Scan for the cell matching the given text and deliver its (X, Y) coordinate at center. 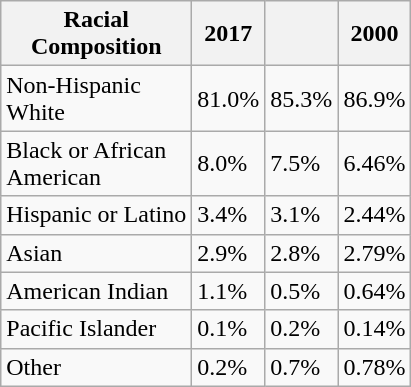
Black or AfricanAmerican (96, 164)
2.44% (374, 215)
0.78% (374, 367)
0.1% (228, 329)
8.0% (228, 164)
1.1% (228, 291)
7.5% (302, 164)
Hispanic or Latino (96, 215)
2.9% (228, 253)
3.4% (228, 215)
0.7% (302, 367)
86.9% (374, 98)
Non-HispanicWhite (96, 98)
81.0% (228, 98)
RacialComposition (96, 34)
85.3% (302, 98)
2000 (374, 34)
6.46% (374, 164)
0.14% (374, 329)
0.64% (374, 291)
2.8% (302, 253)
3.1% (302, 215)
2017 (228, 34)
0.5% (302, 291)
Asian (96, 253)
American Indian (96, 291)
2.79% (374, 253)
Other (96, 367)
Pacific Islander (96, 329)
